Scan for the cell matching the given text and deliver its (x, y) coordinate at center. 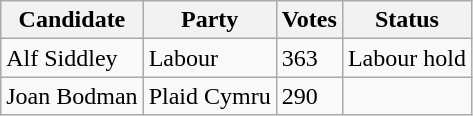
Plaid Cymru (210, 96)
363 (309, 58)
Candidate (72, 20)
Party (210, 20)
Status (406, 20)
Labour hold (406, 58)
Votes (309, 20)
Joan Bodman (72, 96)
Labour (210, 58)
290 (309, 96)
Alf Siddley (72, 58)
